Output the (X, Y) coordinate of the center of the cell containing the given text.  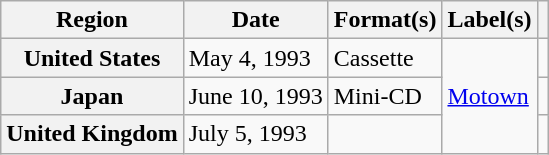
Motown (490, 96)
United States (92, 58)
Label(s) (490, 20)
June 10, 1993 (256, 96)
Date (256, 20)
Japan (92, 96)
July 5, 1993 (256, 134)
Cassette (385, 58)
Format(s) (385, 20)
May 4, 1993 (256, 58)
United Kingdom (92, 134)
Region (92, 20)
Mini-CD (385, 96)
